Pinpoint the cell where the given text exists, returning its (X, Y) midpoint coordinate. 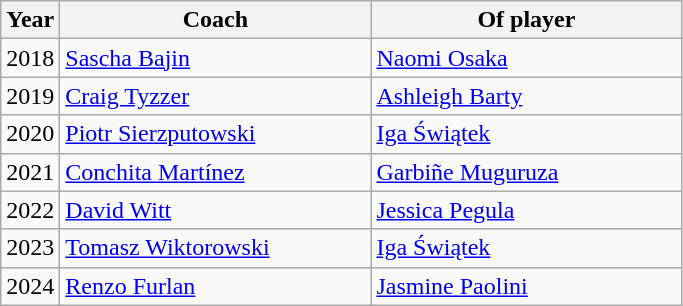
Ashleigh Barty (526, 96)
Year (30, 20)
Craig Tyzzer (216, 96)
2021 (30, 172)
2019 (30, 96)
Jessica Pegula (526, 210)
Jasmine Paolini (526, 286)
2024 (30, 286)
Piotr Sierzputowski (216, 134)
Garbiñe Muguruza (526, 172)
2022 (30, 210)
Tomasz Wiktorowski (216, 248)
Of player (526, 20)
Coach (216, 20)
Renzo Furlan (216, 286)
David Witt (216, 210)
Conchita Martínez (216, 172)
Sascha Bajin (216, 58)
Naomi Osaka (526, 58)
2020 (30, 134)
2023 (30, 248)
2018 (30, 58)
